For the text-containing cell, return its midpoint in (x, y) coordinate format. 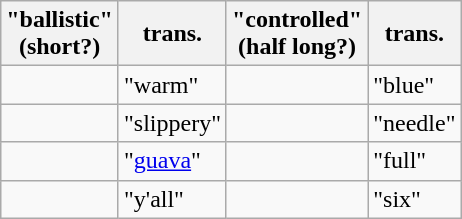
"ballistic"(short?) (60, 34)
"needle" (414, 123)
"full" (414, 161)
"warm" (172, 85)
"six" (414, 199)
"y'all" (172, 199)
"blue" (414, 85)
"controlled"(half long?) (296, 34)
"guava" (172, 161)
"slippery" (172, 123)
